Scan for the cell matching the given text and deliver its [X, Y] coordinate at center. 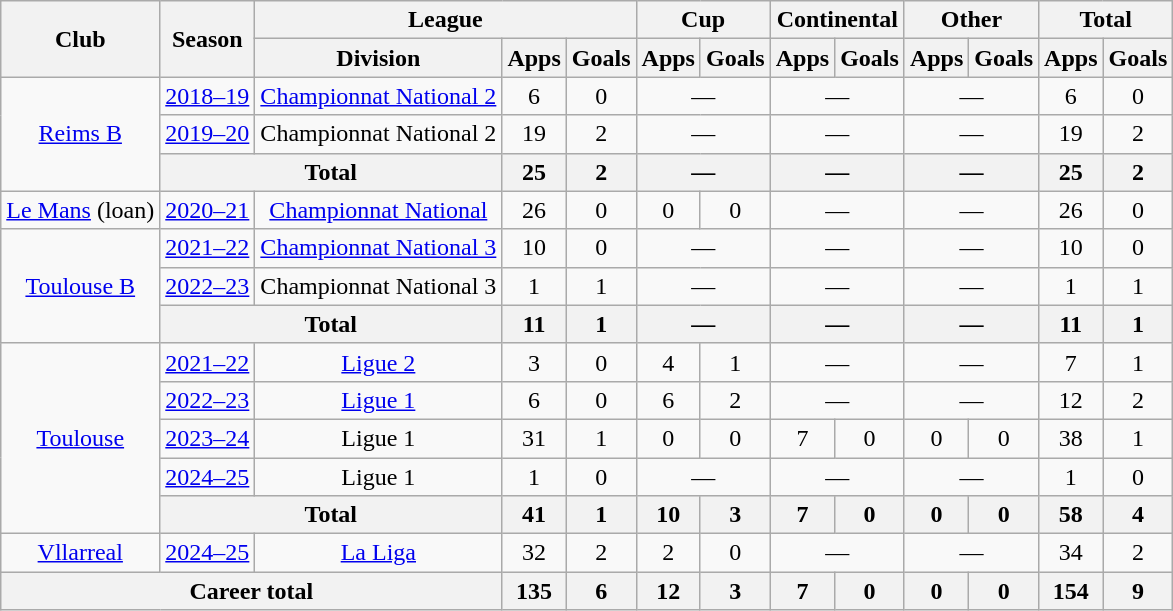
2020–21 [208, 210]
2023–24 [208, 438]
31 [534, 438]
La Liga [378, 553]
Toulouse [80, 438]
34 [1071, 553]
2018–19 [208, 96]
2019–20 [208, 134]
154 [1071, 591]
41 [534, 515]
58 [1071, 515]
Le Mans (loan) [80, 210]
Other [971, 20]
Reims B [80, 134]
Toulouse B [80, 286]
135 [534, 591]
Ligue 2 [378, 362]
Club [80, 39]
38 [1071, 438]
9 [1138, 591]
Continental [837, 20]
Season [208, 39]
Career total [252, 591]
Division [378, 58]
32 [534, 553]
Vllarreal [80, 553]
Cup [703, 20]
League [446, 20]
Championnat National [378, 210]
